Capture the cell that displays the provided text and extract its [x, y] central coordinate. 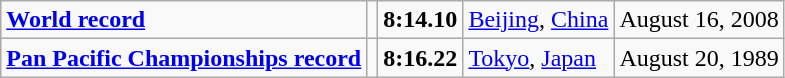
8:16.22 [420, 58]
World record [184, 20]
August 20, 1989 [699, 58]
Pan Pacific Championships record [184, 58]
Tokyo, Japan [538, 58]
August 16, 2008 [699, 20]
Beijing, China [538, 20]
8:14.10 [420, 20]
